Pinpoint the cell where the given text exists, returning its [X, Y] midpoint coordinate. 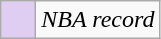
NBA record [98, 20]
